For the text-containing cell, return its midpoint in (x, y) coordinate format. 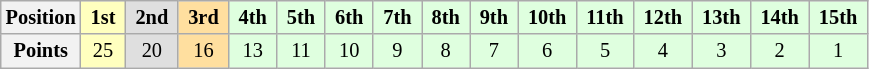
4 (663, 51)
14th (779, 17)
8 (446, 51)
9 (397, 51)
25 (104, 51)
10th (547, 17)
5 (604, 51)
9th (494, 17)
6th (349, 17)
2 (779, 51)
15th (838, 17)
20 (152, 51)
3 (721, 51)
1 (838, 51)
3rd (203, 17)
16 (203, 51)
5th (301, 17)
2nd (152, 17)
8th (446, 17)
Position (41, 17)
12th (663, 17)
13 (253, 51)
11th (604, 17)
7 (494, 51)
7th (397, 17)
10 (349, 51)
Points (41, 51)
4th (253, 17)
13th (721, 17)
11 (301, 51)
1st (104, 17)
6 (547, 51)
